Return the (x, y) coordinate for the center point of the cell that contains the specified text.  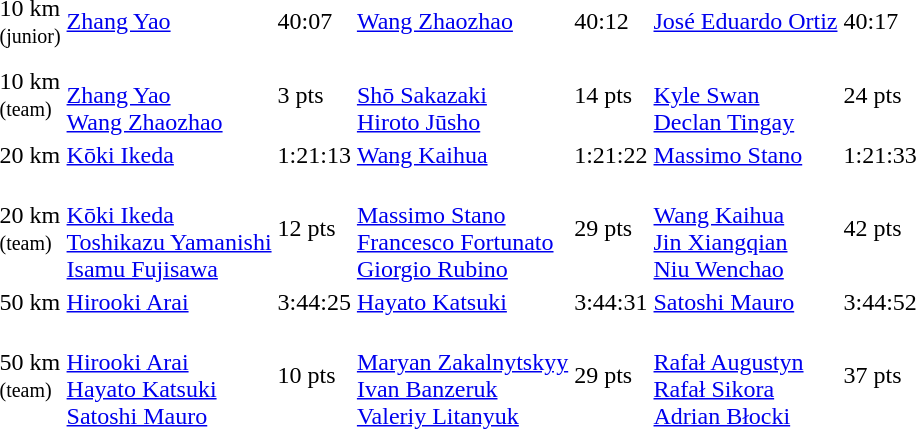
Hirooki Arai (169, 302)
Hayato Katsuki (462, 302)
Kōki IkedaToshikazu YamanishiIsamu Fujisawa (169, 228)
3 pts (314, 95)
Wang KaihuaJin XiangqianNiu Wenchao (746, 228)
Wang Kaihua (462, 155)
Zhang YaoWang Zhaozhao (169, 95)
14 pts (611, 95)
1:21:13 (314, 155)
1:21:22 (611, 155)
29 pts (611, 228)
3:44:25 (314, 302)
12 pts (314, 228)
Massimo Stano (746, 155)
3:44:31 (611, 302)
Kyle SwanDeclan Tingay (746, 95)
Shō SakazakiHiroto Jūsho (462, 95)
Massimo StanoFrancesco FortunatoGiorgio Rubino (462, 228)
Kōki Ikeda (169, 155)
Satoshi Mauro (746, 302)
